Locate the cell with the specified text and output its (x, y) center coordinate. 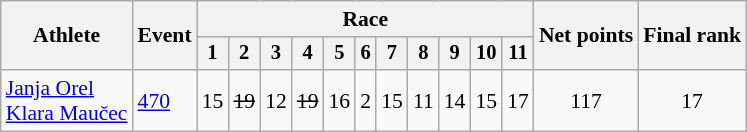
3 (276, 54)
4 (308, 54)
16 (339, 100)
14 (455, 100)
Net points (586, 36)
117 (586, 100)
8 (424, 54)
12 (276, 100)
7 (392, 54)
5 (339, 54)
Final rank (692, 36)
9 (455, 54)
470 (165, 100)
10 (486, 54)
Event (165, 36)
Athlete (67, 36)
Janja OrelKlara Maučec (67, 100)
1 (213, 54)
6 (366, 54)
Race (366, 19)
